Scan for the cell matching the given text and deliver its [x, y] coordinate at center. 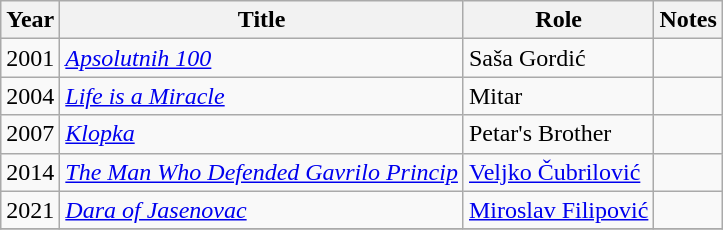
The Man Who Defended Gavrilo Princip [262, 172]
Miroslav Filipović [558, 210]
2021 [30, 210]
2007 [30, 134]
2014 [30, 172]
Life is a Miracle [262, 96]
2001 [30, 58]
Petar's Brother [558, 134]
Notes [688, 20]
Mitar [558, 96]
Dara of Jasenovac [262, 210]
Apsolutnih 100 [262, 58]
Veljko Čubrilović [558, 172]
Year [30, 20]
2004 [30, 96]
Role [558, 20]
Title [262, 20]
Saša Gordić [558, 58]
Klopka [262, 134]
